Return the [X, Y] coordinate for the center point of the cell that contains the specified text.  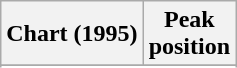
Peakposition [189, 34]
Chart (1995) [72, 34]
